Identify which cell holds the provided text, then report its (X, Y) central coordinate. 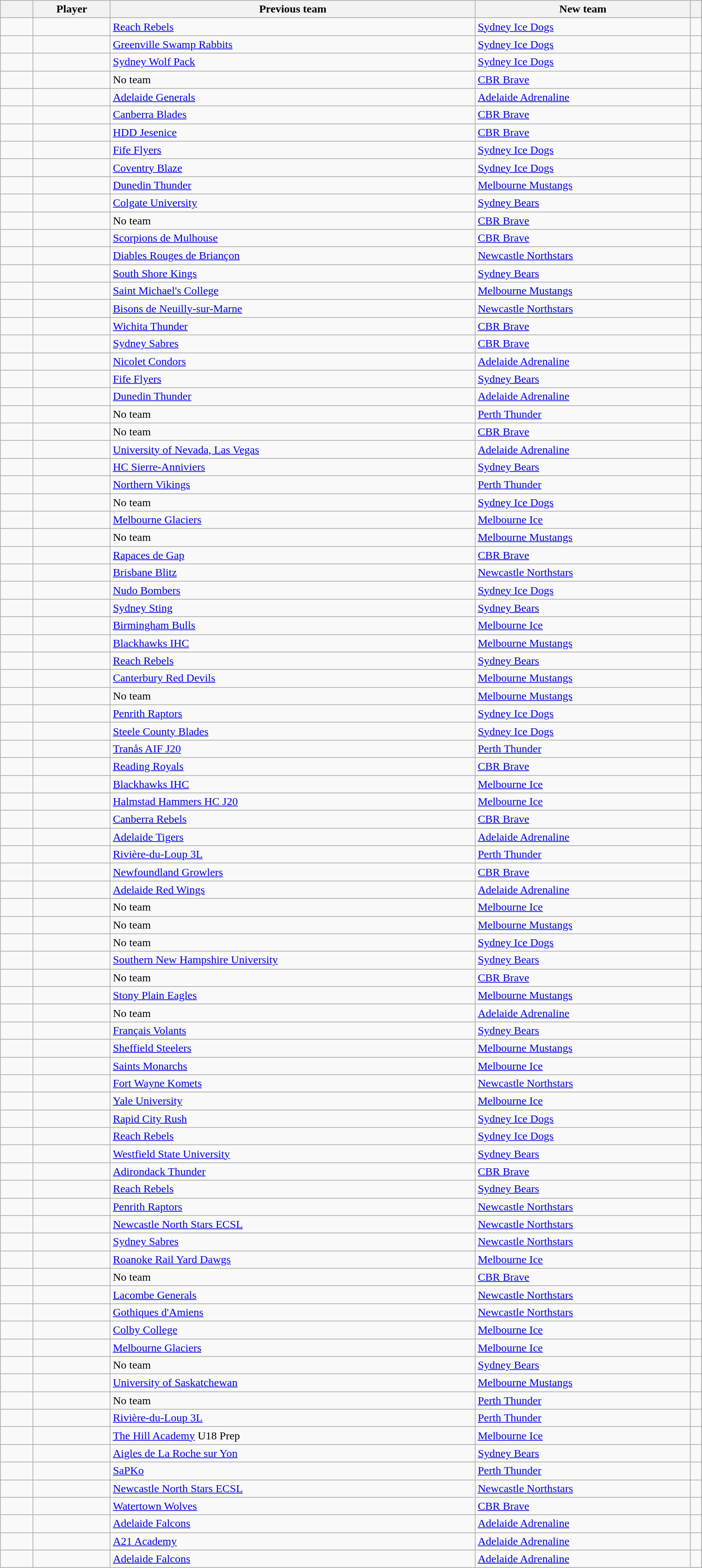
Reading Royals (292, 766)
Northern Vikings (292, 484)
Greenville Swamp Rabbits (292, 44)
Canterbury Red Devils (292, 678)
Fort Wayne Komets (292, 1084)
Gothiques d'Amiens (292, 1312)
Adirondack Thunder (292, 1171)
Wichita Thunder (292, 326)
Canberra Blades (292, 115)
Westfield State University (292, 1154)
Saint Michael's College (292, 291)
Tranås AIF J20 (292, 749)
Coventry Blaze (292, 167)
Steele County Blades (292, 731)
HDD Jesenice (292, 132)
Previous team (292, 9)
Sydney Wolf Pack (292, 62)
Birmingham Bulls (292, 626)
South Shore Kings (292, 273)
Colby College (292, 1330)
Yale University (292, 1101)
University of Nevada, Las Vegas (292, 449)
University of Saskatchewan (292, 1383)
Français Volants (292, 1030)
Newfoundland Growlers (292, 872)
Colgate University (292, 203)
Southern New Hampshire University (292, 960)
Rapid City Rush (292, 1119)
Brisbane Blitz (292, 573)
Diables Rouges de Briançon (292, 256)
Adelaide Tigers (292, 837)
Roanoke Rail Yard Dawgs (292, 1259)
Stony Plain Eagles (292, 995)
Adelaide Red Wings (292, 890)
Rapaces de Gap (292, 555)
The Hill Academy U18 Prep (292, 1436)
Scorpions de Mulhouse (292, 238)
Sydney Sting (292, 608)
Nicolet Condors (292, 361)
Lacombe Generals (292, 1295)
Watertown Wolves (292, 1506)
New team (583, 9)
Sheffield Steelers (292, 1048)
HC Sierre-Anniviers (292, 467)
Adelaide Generals (292, 97)
Aigles de La Roche sur Yon (292, 1453)
Halmstad Hammers HC J20 (292, 802)
Player (72, 9)
SaPKo (292, 1471)
Saints Monarchs (292, 1066)
Canberra Rebels (292, 819)
Bisons de Neuilly-sur-Marne (292, 309)
A21 Academy (292, 1541)
Nudo Bombers (292, 590)
